Capture the cell that displays the provided text and extract its (X, Y) central coordinate. 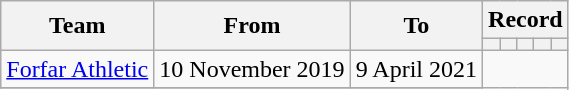
From (252, 26)
To (416, 26)
Forfar Athletic (78, 69)
Record (526, 20)
Team (78, 26)
10 November 2019 (252, 69)
9 April 2021 (416, 69)
